Identify which cell holds the provided text, then report its [x, y] central coordinate. 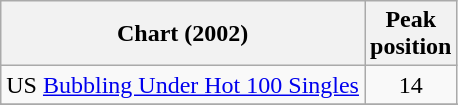
US Bubbling Under Hot 100 Singles [183, 85]
Chart (2002) [183, 34]
14 [410, 85]
Peakposition [410, 34]
